Detect which cell encompasses the target text, then output its (X, Y) center coordinate. 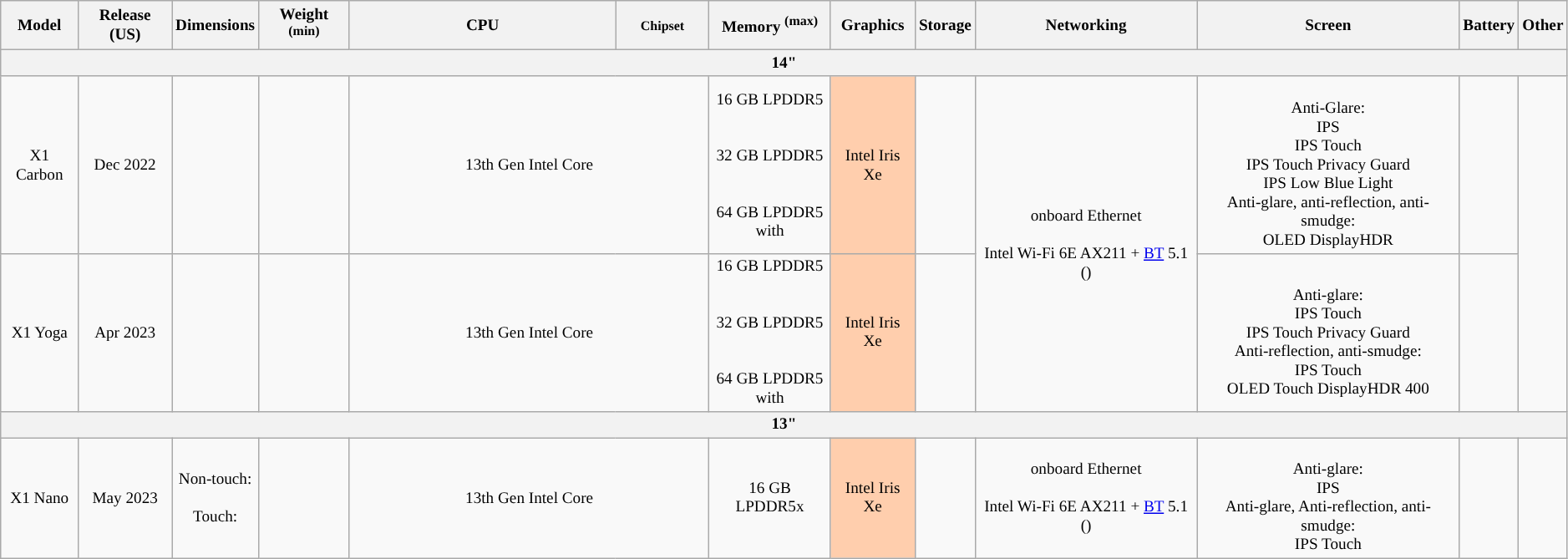
Non-touch: Touch: (216, 498)
Dimensions (216, 25)
Other (1543, 25)
Storage (945, 25)
Dec 2022 (125, 165)
X1 Yoga (40, 333)
16 GB LPDDR5x (770, 498)
Networking (1086, 25)
Release (US) (125, 25)
X1 Carbon (40, 165)
Apr 2023 (125, 333)
Model (40, 25)
13" (784, 424)
Anti-Glare: IPS IPS Touch IPS Touch Privacy Guard IPS Low Blue LightAnti-glare, anti-reflection, anti-smudge: OLED DisplayHDR (1328, 165)
May 2023 (125, 498)
X1 Nano (40, 498)
CPU (483, 25)
Memory (max) (770, 25)
Anti-glare: IPSAnti-glare, Anti-reflection, anti-smudge: IPS Touch (1328, 498)
Anti-glare: IPS Touch IPS Touch Privacy GuardAnti-reflection, anti-smudge: IPS Touch OLED Touch DisplayHDR 400 (1328, 333)
Chipset (662, 25)
Weight (min) (304, 25)
14" (784, 64)
Graphics (872, 25)
Screen (1328, 25)
Battery (1489, 25)
